Return [x, y] of the center of cell containing provided text 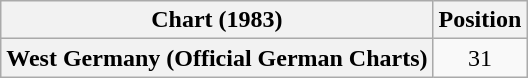
Chart (1983) [217, 20]
Position [480, 20]
31 [480, 58]
West Germany (Official German Charts) [217, 58]
